Detect which cell encompasses the target text, then output its (x, y) center coordinate. 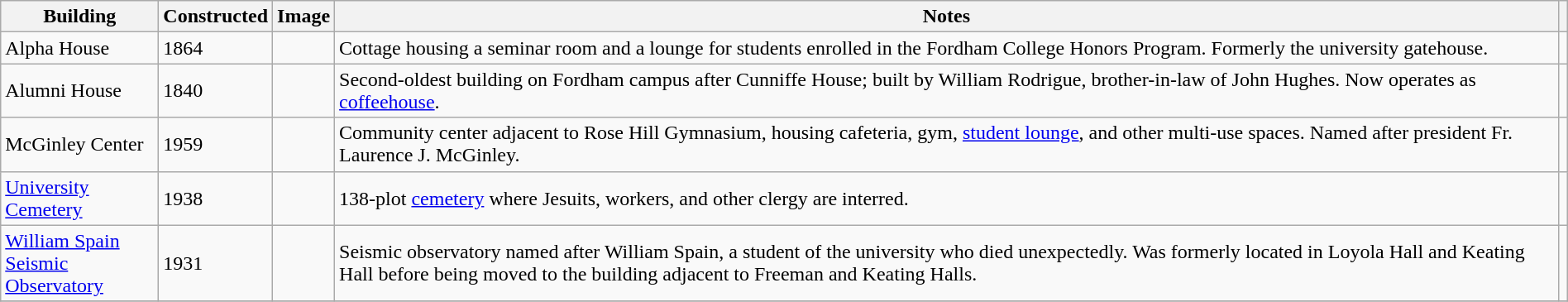
1931 (216, 263)
University Cemetery (79, 199)
Cottage housing a seminar room and a lounge for students enrolled in the Fordham College Honors Program. Formerly the university gatehouse. (947, 48)
Alpha House (79, 48)
138-plot cemetery where Jesuits, workers, and other clergy are interred. (947, 199)
1959 (216, 144)
Building (79, 17)
1864 (216, 48)
1938 (216, 199)
Constructed (216, 17)
1840 (216, 91)
William Spain Seismic Observatory (79, 263)
Alumni House (79, 91)
Image (304, 17)
McGinley Center (79, 144)
Second-oldest building on Fordham campus after Cunniffe House; built by William Rodrigue, brother-in-law of John Hughes. Now operates as coffeehouse. (947, 91)
Notes (947, 17)
